Scan for the cell matching the given text and deliver its [X, Y] coordinate at center. 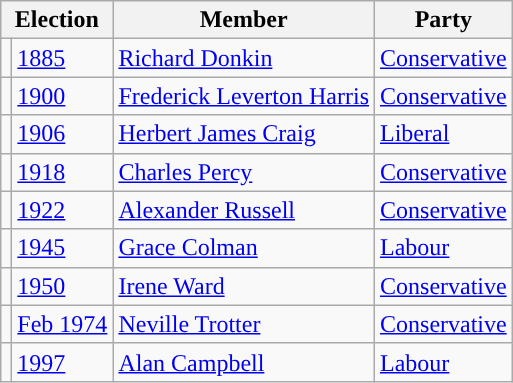
Irene Ward [244, 286]
1906 [62, 134]
Charles Percy [244, 172]
1950 [62, 286]
Party [444, 20]
1918 [62, 172]
Alan Campbell [244, 362]
1945 [62, 248]
Feb 1974 [62, 324]
1900 [62, 96]
Election [57, 20]
Grace Colman [244, 248]
1922 [62, 210]
Neville Trotter [244, 324]
Herbert James Craig [244, 134]
Frederick Leverton Harris [244, 96]
Member [244, 20]
1997 [62, 362]
Liberal [444, 134]
1885 [62, 58]
Richard Donkin [244, 58]
Alexander Russell [244, 210]
